Locate the cell with the specified text and output its [X, Y] center coordinate. 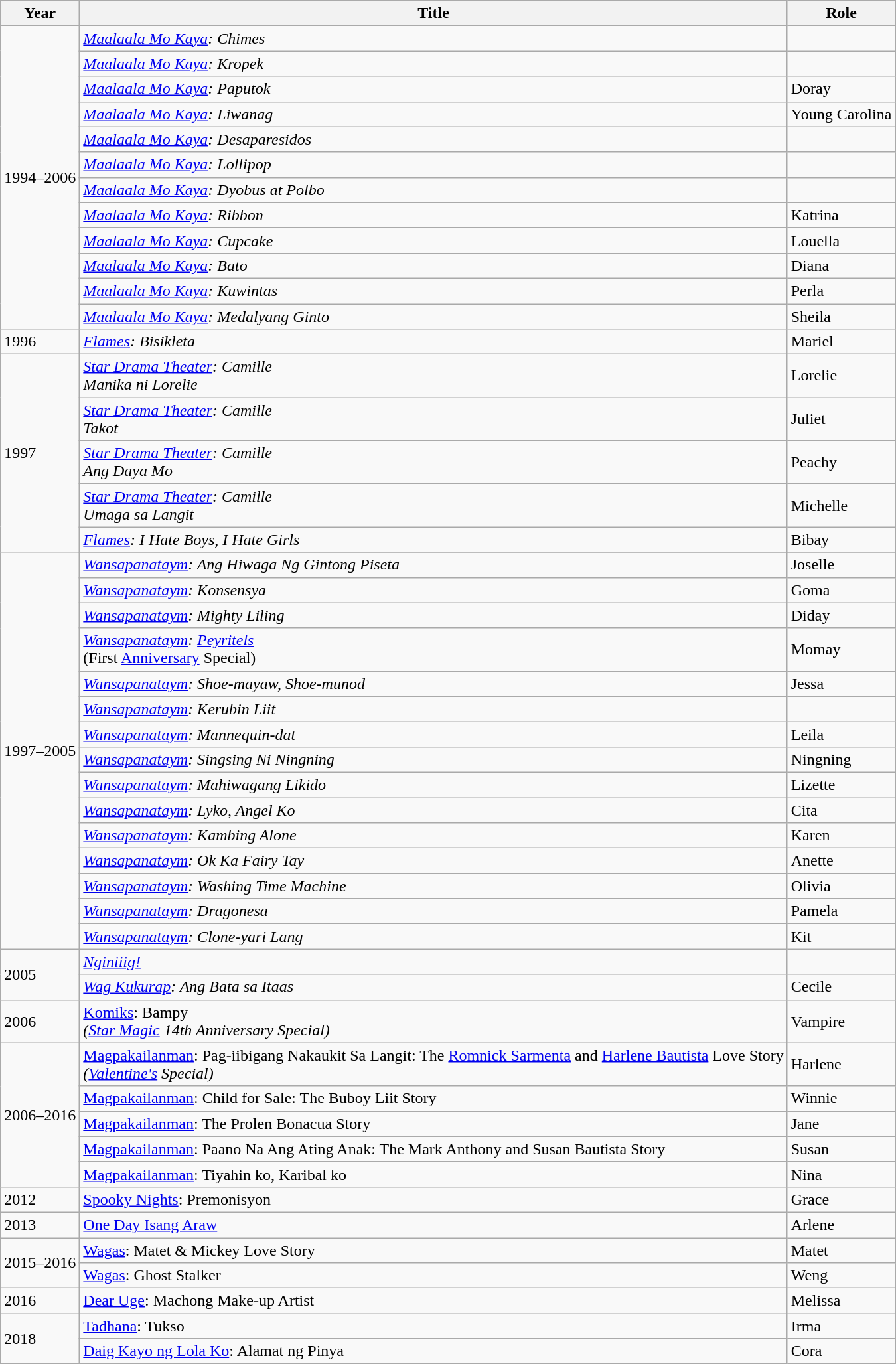
Wagas: Matet & Mickey Love Story [433, 1250]
Ningning [842, 759]
Maalaala Mo Kaya: Kropek [433, 64]
Wansapanataym: Washing Time Machine [433, 886]
One Day Isang Araw [433, 1225]
2013 [40, 1225]
Perla [842, 291]
Lorelie [842, 376]
Doray [842, 89]
Peachy [842, 462]
Wansapanataym: Kerubin Liit [433, 709]
Magpakailanman: The Prolen Bonacua Story [433, 1124]
1996 [40, 342]
Wansapanataym: Konsensya [433, 590]
Maalaala Mo Kaya: Dyobus at Polbo [433, 190]
Maalaala Mo Kaya: Ribbon [433, 215]
Wansapanataym: Mahiwagang Likido [433, 785]
Susan [842, 1149]
Cora [842, 1351]
Wansapanataym: Peyritels(First Anniversary Special) [433, 649]
Vampire [842, 1021]
Wansapanataym: Lyko, Angel Ko [433, 810]
Bibay [842, 540]
Mariel [842, 342]
Louella [842, 240]
Cita [842, 810]
Harlene [842, 1065]
Star Drama Theater: CamilleUmaga sa Langit [433, 506]
Wansapanataym: Ok Ka Fairy Tay [433, 861]
Magpakailanman: Child for Sale: The Buboy Liit Story [433, 1099]
Nina [842, 1174]
Diday [842, 615]
Joselle [842, 565]
2018 [40, 1339]
2016 [40, 1301]
Lizette [842, 785]
Maalaala Mo Kaya: Desaparesidos [433, 139]
Grace [842, 1199]
Wag Kukurap: Ang Bata sa Itaas [433, 987]
Maalaala Mo Kaya: Paputok [433, 89]
1997 [40, 453]
Maalaala Mo Kaya: Liwanag [433, 114]
Wansapanataym: Kambing Alone [433, 836]
Wansapanataym: Mighty Liling [433, 615]
Star Drama Theater: CamilleTakot [433, 419]
Sheila [842, 317]
Kit [842, 937]
Goma [842, 590]
1994–2006 [40, 178]
Magpakailanman: Tiyahin ko, Karibal ko [433, 1174]
Irma [842, 1326]
Title [433, 13]
Leila [842, 734]
Jane [842, 1124]
Maalaala Mo Kaya: Chimes [433, 38]
Tadhana: Tukso [433, 1326]
Role [842, 13]
Jessa [842, 684]
Wansapanataym: Clone-yari Lang [433, 937]
Maalaala Mo Kaya: Cupcake [433, 240]
Wansapanataym: Ang Hiwaga Ng Gintong Piseta [433, 565]
Wansapanataym: Mannequin-dat [433, 734]
2012 [40, 1199]
Magpakailanman: Paano Na Ang Ating Anak: The Mark Anthony and Susan Bautista Story [433, 1149]
Cecile [842, 987]
Nginiiig! [433, 962]
Melissa [842, 1301]
Diana [842, 265]
Spooky Nights: Premonisyon [433, 1199]
2015–2016 [40, 1262]
Maalaala Mo Kaya: Kuwintas [433, 291]
Winnie [842, 1099]
2006 [40, 1021]
Maalaala Mo Kaya: Bato [433, 265]
Momay [842, 649]
Dear Uge: Machong Make-up Artist [433, 1301]
Arlene [842, 1225]
Weng [842, 1276]
2005 [40, 974]
Wansapanataym: Dragonesa [433, 911]
Wansapanataym: Shoe-mayaw, Shoe-munod [433, 684]
Katrina [842, 215]
Wagas: Ghost Stalker [433, 1276]
Wansapanataym: Singsing Ni Ningning [433, 759]
Young Carolina [842, 114]
Year [40, 13]
Maalaala Mo Kaya: Lollipop [433, 165]
1997–2005 [40, 751]
Olivia [842, 886]
Michelle [842, 506]
Karen [842, 836]
Juliet [842, 419]
Daig Kayo ng Lola Ko: Alamat ng Pinya [433, 1351]
Anette [842, 861]
Flames: Bisikleta [433, 342]
2006–2016 [40, 1115]
Matet [842, 1250]
Komiks: Bampy(Star Magic 14th Anniversary Special) [433, 1021]
Maalaala Mo Kaya: Medalyang Ginto [433, 317]
Pamela [842, 911]
Flames: I Hate Boys, I Hate Girls [433, 540]
Star Drama Theater: CamilleAng Daya Mo [433, 462]
Star Drama Theater: CamilleManika ni Lorelie [433, 376]
Magpakailanman: Pag-iibigang Nakaukit Sa Langit: The Romnick Sarmenta and Harlene Bautista Love Story(Valentine's Special) [433, 1065]
